Find where the given text appears and provide that cell's center as (X, Y) coordinate. 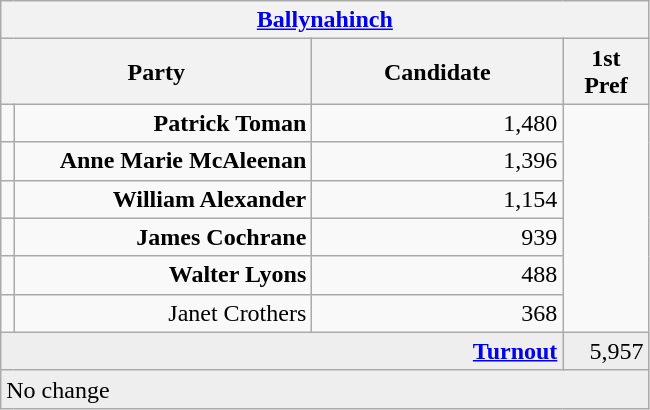
No change (325, 389)
Anne Marie McAleenan (163, 161)
Turnout (282, 351)
William Alexander (163, 199)
Candidate (438, 72)
488 (438, 275)
5,957 (606, 351)
1st Pref (606, 72)
Patrick Toman (163, 123)
Ballynahinch (325, 20)
Party (156, 72)
368 (438, 313)
939 (438, 237)
Walter Lyons (163, 275)
James Cochrane (163, 237)
1,480 (438, 123)
Janet Crothers (163, 313)
1,154 (438, 199)
1,396 (438, 161)
